Capture the cell that displays the provided text and extract its (X, Y) central coordinate. 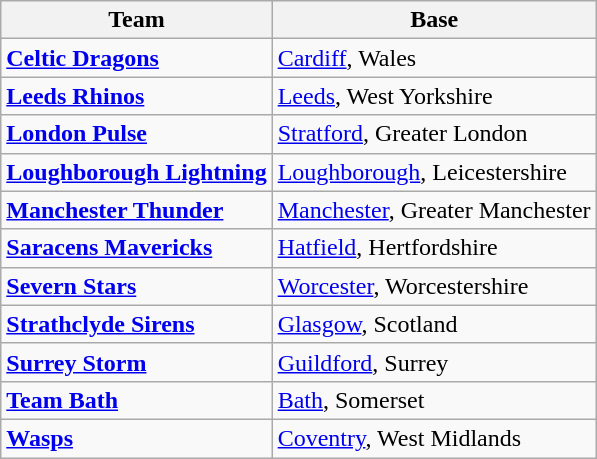
Strathclyde Sirens (136, 324)
Severn Stars (136, 286)
Wasps (136, 438)
Hatfield, Hertfordshire (434, 248)
Glasgow, Scotland (434, 324)
Bath, Somerset (434, 400)
Saracens Mavericks (136, 248)
Team (136, 20)
Stratford, Greater London (434, 134)
Leeds Rhinos (136, 96)
Loughborough, Leicestershire (434, 172)
Celtic Dragons (136, 58)
Manchester, Greater Manchester (434, 210)
Cardiff, Wales (434, 58)
Team Bath (136, 400)
Coventry, West Midlands (434, 438)
Loughborough Lightning (136, 172)
Leeds, West Yorkshire (434, 96)
Manchester Thunder (136, 210)
Base (434, 20)
Surrey Storm (136, 362)
London Pulse (136, 134)
Guildford, Surrey (434, 362)
Worcester, Worcestershire (434, 286)
